From the cell containing the given text, extract its center point as [X, Y] coordinate. 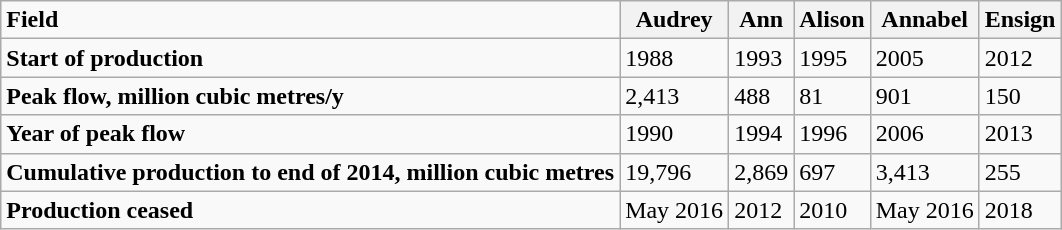
150 [1020, 96]
3,413 [924, 172]
Ensign [1020, 20]
Alison [832, 20]
2006 [924, 134]
1995 [832, 58]
2,413 [674, 96]
Annabel [924, 20]
255 [1020, 172]
19,796 [674, 172]
488 [762, 96]
2005 [924, 58]
Production ceased [310, 210]
Start of production [310, 58]
1993 [762, 58]
Audrey [674, 20]
901 [924, 96]
697 [832, 172]
1988 [674, 58]
Field [310, 20]
1994 [762, 134]
81 [832, 96]
1996 [832, 134]
2010 [832, 210]
2,869 [762, 172]
1990 [674, 134]
Peak flow, million cubic metres/y [310, 96]
2018 [1020, 210]
Ann [762, 20]
Year of peak flow [310, 134]
Cumulative production to end of 2014, million cubic metres [310, 172]
2013 [1020, 134]
